Pinpoint the cell where the given text exists, returning its (x, y) midpoint coordinate. 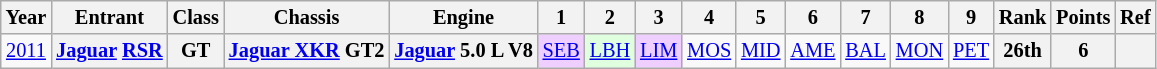
Jaguar XKR GT2 (307, 51)
Year (26, 17)
Rank (1022, 17)
AME (812, 51)
9 (971, 17)
GT (196, 51)
PET (971, 51)
4 (709, 17)
Ref (1135, 17)
5 (760, 17)
1 (562, 17)
MON (920, 51)
MOS (709, 51)
LIM (658, 51)
7 (865, 17)
SEB (562, 51)
3 (658, 17)
2011 (26, 51)
2 (610, 17)
Points (1083, 17)
LBH (610, 51)
Class (196, 17)
BAL (865, 51)
8 (920, 17)
Entrant (109, 17)
Chassis (307, 17)
Jaguar 5.0 L V8 (463, 51)
Engine (463, 17)
MID (760, 51)
26th (1022, 51)
Jaguar RSR (109, 51)
